Return (X, Y) of the center of cell containing provided text 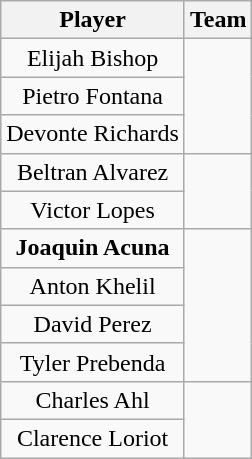
Tyler Prebenda (93, 362)
Beltran Alvarez (93, 172)
Player (93, 20)
Pietro Fontana (93, 96)
Charles Ahl (93, 400)
Victor Lopes (93, 210)
Team (218, 20)
Clarence Loriot (93, 438)
David Perez (93, 324)
Elijah Bishop (93, 58)
Joaquin Acuna (93, 248)
Devonte Richards (93, 134)
Anton Khelil (93, 286)
